Determine the [X, Y] coordinate at the center of the cell enclosing the given text.  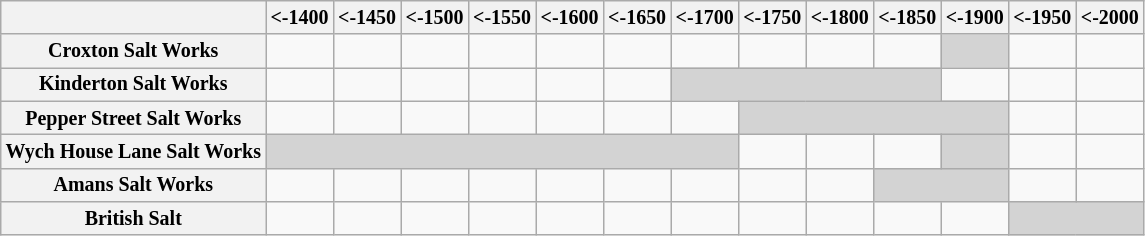
British Salt [134, 218]
<-1400 [300, 18]
<-1650 [637, 18]
<-1800 [840, 18]
Amans Salt Works [134, 184]
<-1950 [1042, 18]
<-1700 [705, 18]
Wych House Lane Salt Works [134, 152]
<-1450 [367, 18]
<-1750 [772, 18]
<-1500 [435, 18]
Croxton Salt Works [134, 52]
<-1850 [907, 18]
<-1550 [502, 18]
Kinderton Salt Works [134, 84]
<-1900 [975, 18]
<-1600 [570, 18]
Pepper Street Salt Works [134, 118]
<-2000 [1110, 18]
